Identify which cell holds the provided text, then report its [x, y] central coordinate. 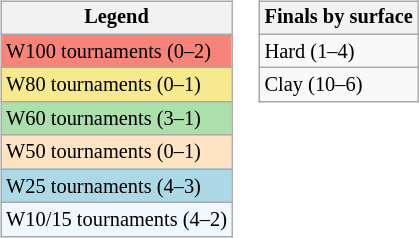
W80 tournaments (0–1) [116, 85]
W60 tournaments (3–1) [116, 119]
Legend [116, 18]
W10/15 tournaments (4–2) [116, 220]
W25 tournaments (4–3) [116, 186]
Clay (10–6) [339, 85]
Finals by surface [339, 18]
W100 tournaments (0–2) [116, 51]
W50 tournaments (0–1) [116, 152]
Hard (1–4) [339, 51]
